Scan for the cell matching the given text and deliver its (X, Y) coordinate at center. 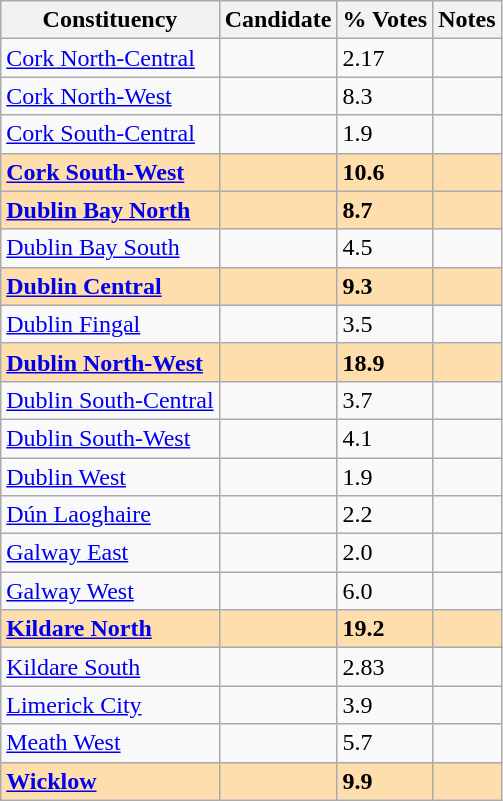
Constituency (110, 20)
Meath West (110, 743)
Kildare South (110, 667)
3.5 (385, 324)
2.0 (385, 553)
Cork South-Central (110, 134)
Dublin Fingal (110, 324)
9.9 (385, 781)
Cork North-Central (110, 58)
8.7 (385, 210)
10.6 (385, 172)
8.3 (385, 96)
Notes (467, 20)
4.5 (385, 248)
Dublin West (110, 477)
2.17 (385, 58)
Dublin North-West (110, 362)
Limerick City (110, 705)
3.9 (385, 705)
Kildare North (110, 629)
19.2 (385, 629)
% Votes (385, 20)
9.3 (385, 286)
4.1 (385, 438)
Dublin South-Central (110, 400)
Dublin Bay North (110, 210)
6.0 (385, 591)
3.7 (385, 400)
Candidate (278, 20)
Cork South-West (110, 172)
2.2 (385, 515)
Dublin Central (110, 286)
Galway East (110, 553)
2.83 (385, 667)
5.7 (385, 743)
Cork North-West (110, 96)
Dún Laoghaire (110, 515)
Dublin South-West (110, 438)
Dublin Bay South (110, 248)
Wicklow (110, 781)
18.9 (385, 362)
Galway West (110, 591)
